Return the [x, y] coordinate for the center point of the cell that contains the specified text.  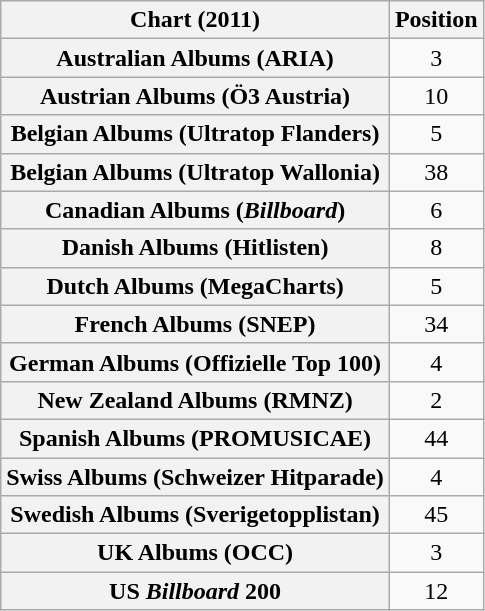
8 [436, 248]
New Zealand Albums (RMNZ) [196, 400]
Spanish Albums (PROMUSICAE) [196, 438]
12 [436, 591]
Belgian Albums (Ultratop Wallonia) [196, 172]
Dutch Albums (MegaCharts) [196, 286]
Swiss Albums (Schweizer Hitparade) [196, 477]
Danish Albums (Hitlisten) [196, 248]
French Albums (SNEP) [196, 324]
German Albums (Offizielle Top 100) [196, 362]
6 [436, 210]
2 [436, 400]
Belgian Albums (Ultratop Flanders) [196, 134]
Canadian Albums (Billboard) [196, 210]
Australian Albums (ARIA) [196, 58]
US Billboard 200 [196, 591]
Chart (2011) [196, 20]
44 [436, 438]
UK Albums (OCC) [196, 553]
34 [436, 324]
10 [436, 96]
Position [436, 20]
38 [436, 172]
Swedish Albums (Sverigetopplistan) [196, 515]
Austrian Albums (Ö3 Austria) [196, 96]
45 [436, 515]
